Search for the cell housing the specified text and yield its [x, y] center coordinate. 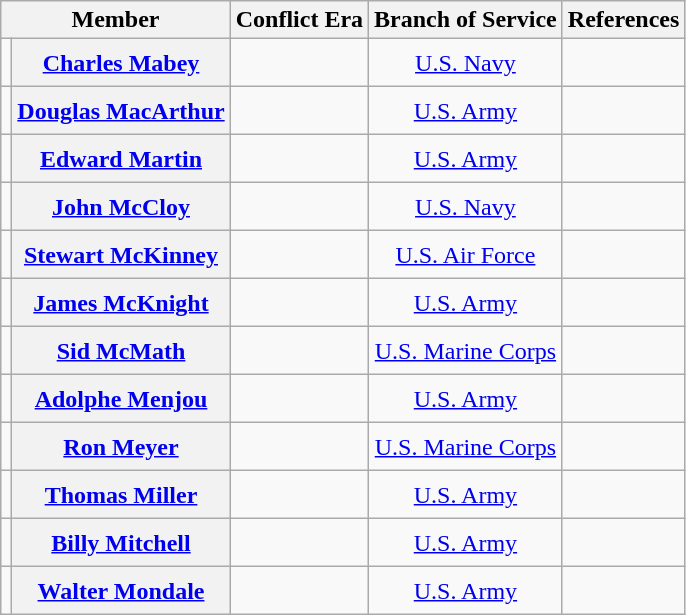
Edward Martin [121, 159]
Billy Mitchell [121, 543]
Stewart McKinney [121, 255]
Charles Mabey [121, 63]
James McKnight [121, 303]
Thomas Miller [121, 495]
Adolphe Menjou [121, 399]
Conflict Era [299, 20]
Member [116, 20]
Douglas MacArthur [121, 111]
Branch of Service [466, 20]
U.S. Air Force [466, 255]
Walter Mondale [121, 591]
References [624, 20]
Sid McMath [121, 351]
Ron Meyer [121, 447]
John McCloy [121, 207]
